Pinpoint the cell where the given text exists, returning its [X, Y] midpoint coordinate. 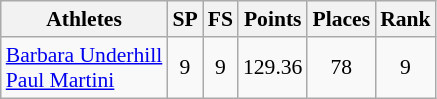
Rank [406, 19]
Athletes [84, 19]
129.36 [272, 68]
Points [272, 19]
Places [341, 19]
78 [341, 68]
Barbara UnderhillPaul Martini [84, 68]
SP [184, 19]
FS [220, 19]
